Find where the given text appears and provide that cell's center as (x, y) coordinate. 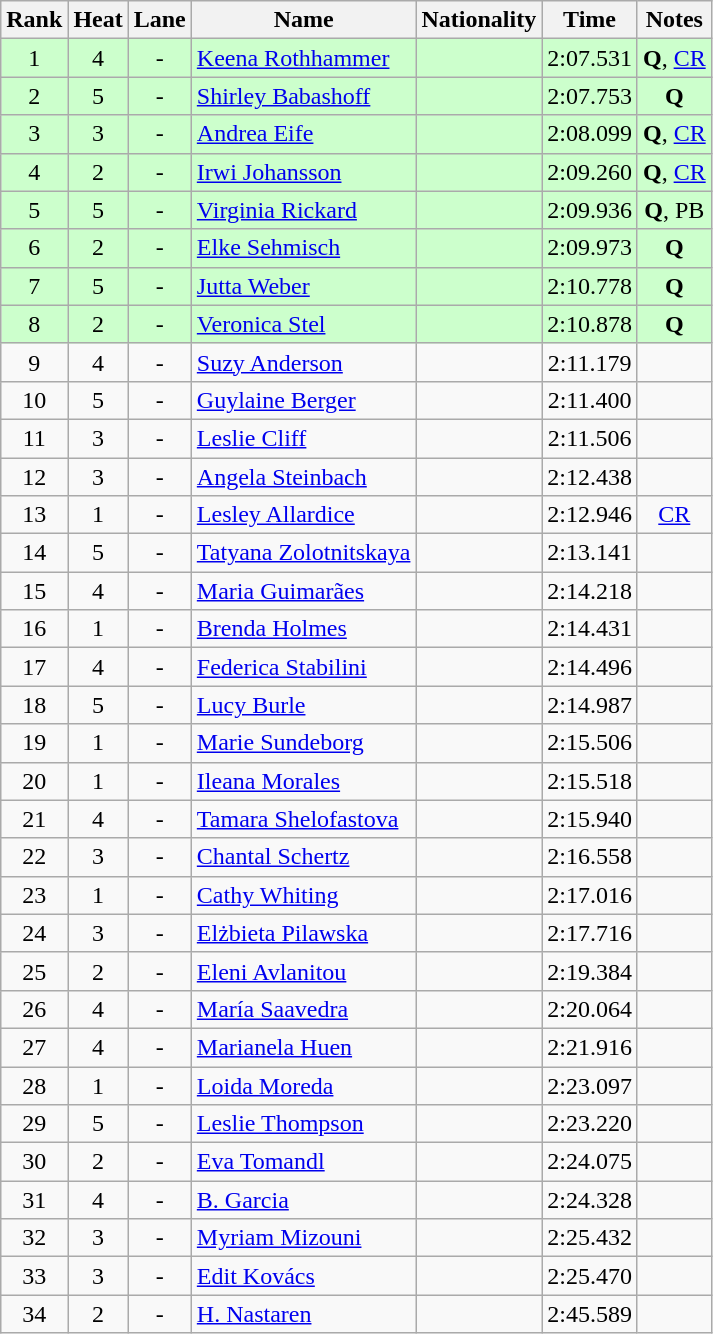
Marie Sundeborg (304, 743)
Leslie Cliff (304, 438)
Heat (98, 20)
2:17.716 (590, 933)
14 (34, 553)
2:07.531 (590, 58)
Edit Kovács (304, 1276)
Maria Guimarães (304, 591)
23 (34, 895)
28 (34, 1085)
27 (34, 1047)
21 (34, 819)
Tamara Shelofastova (304, 819)
8 (34, 324)
2:15.506 (590, 743)
17 (34, 667)
11 (34, 438)
Rank (34, 20)
Lane (160, 20)
2:14.431 (590, 629)
Name (304, 20)
30 (34, 1162)
CR (674, 515)
2:11.400 (590, 400)
Jutta Weber (304, 286)
Elżbieta Pilawska (304, 933)
Q, PB (674, 210)
Time (590, 20)
2:12.438 (590, 477)
Federica Stabilini (304, 667)
2:23.220 (590, 1124)
Lesley Allardice (304, 515)
2:15.940 (590, 819)
2:15.518 (590, 781)
12 (34, 477)
Andrea Eife (304, 134)
25 (34, 971)
H. Nastaren (304, 1314)
29 (34, 1124)
Nationality (479, 20)
Keena Rothhammer (304, 58)
31 (34, 1200)
26 (34, 1009)
2:45.589 (590, 1314)
13 (34, 515)
2:07.753 (590, 96)
2:16.558 (590, 857)
María Saavedra (304, 1009)
2:11.179 (590, 362)
Suzy Anderson (304, 362)
2:12.946 (590, 515)
Shirley Babashoff (304, 96)
Eva Tomandl (304, 1162)
Virginia Rickard (304, 210)
Tatyana Zolotnitskaya (304, 553)
2:20.064 (590, 1009)
15 (34, 591)
Veronica Stel (304, 324)
Angela Steinbach (304, 477)
Marianela Huen (304, 1047)
19 (34, 743)
2:09.973 (590, 248)
2:23.097 (590, 1085)
2:14.987 (590, 705)
Chantal Schertz (304, 857)
Cathy Whiting (304, 895)
2:11.506 (590, 438)
2:10.878 (590, 324)
6 (34, 248)
22 (34, 857)
2:25.470 (590, 1276)
2:24.328 (590, 1200)
7 (34, 286)
2:09.936 (590, 210)
Lucy Burle (304, 705)
Notes (674, 20)
34 (34, 1314)
2:17.016 (590, 895)
Loida Moreda (304, 1085)
2:13.141 (590, 553)
2:10.778 (590, 286)
18 (34, 705)
Leslie Thompson (304, 1124)
2:09.260 (590, 172)
Irwi Johansson (304, 172)
Eleni Avlanitou (304, 971)
2:14.496 (590, 667)
B. Garcia (304, 1200)
24 (34, 933)
Brenda Holmes (304, 629)
33 (34, 1276)
2:24.075 (590, 1162)
Ileana Morales (304, 781)
2:21.916 (590, 1047)
10 (34, 400)
9 (34, 362)
20 (34, 781)
32 (34, 1238)
2:25.432 (590, 1238)
2:19.384 (590, 971)
2:14.218 (590, 591)
Elke Sehmisch (304, 248)
Myriam Mizouni (304, 1238)
2:08.099 (590, 134)
Guylaine Berger (304, 400)
16 (34, 629)
